Return [X, Y] of the center of cell containing provided text 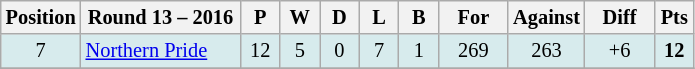
B [419, 17]
Against [546, 17]
L [379, 17]
P [260, 17]
+6 [620, 51]
1 [419, 51]
Round 13 – 2016 [161, 17]
5 [300, 51]
Northern Pride [161, 51]
263 [546, 51]
D [340, 17]
Position [41, 17]
Pts [674, 17]
W [300, 17]
0 [340, 51]
Diff [620, 17]
269 [474, 51]
For [474, 17]
